Detect which cell encompasses the target text, then output its [X, Y] center coordinate. 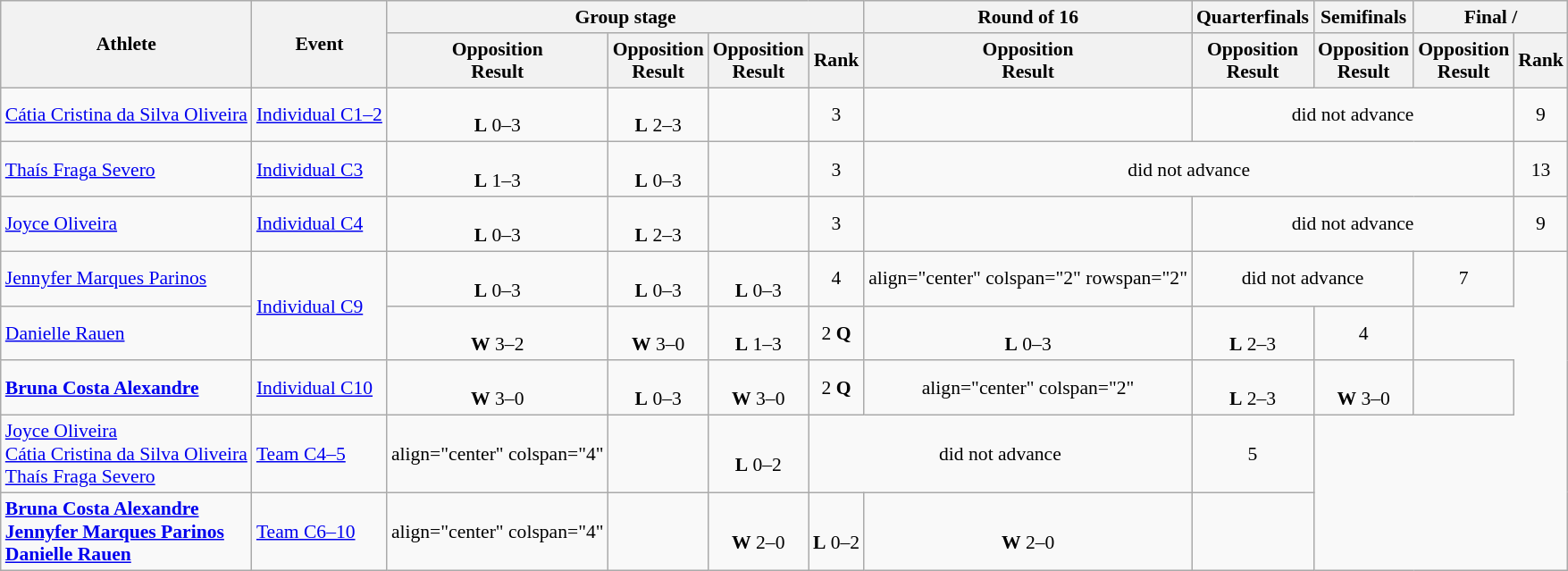
Individual C9 [320, 306]
Bruna Costa AlexandreJennyfer Marques ParinosDanielle Rauen [127, 531]
Team C4–5 [320, 454]
5 [1253, 454]
7 [1463, 279]
Individual C3 [320, 170]
Jennyfer Marques Parinos [127, 279]
Joyce OliveiraCátia Cristina da Silva OliveiraThaís Fraga Severo [127, 454]
Bruna Costa Alexandre [127, 388]
Group stage [625, 17]
Final / [1490, 17]
align="center" colspan="2" [1027, 388]
Joyce Oliveira [127, 223]
Individual C10 [320, 388]
Event [320, 45]
Individual C1–2 [320, 114]
Athlete [127, 45]
Quarterfinals [1253, 17]
Team C6–10 [320, 531]
align="center" colspan="2" rowspan="2" [1027, 279]
Round of 16 [1027, 17]
Danielle Rauen [127, 332]
Semifinals [1363, 17]
W 3–2 [498, 332]
Thaís Fraga Severo [127, 170]
13 [1540, 170]
Cátia Cristina da Silva Oliveira [127, 114]
Individual C4 [320, 223]
